Search for the cell housing the specified text and yield its (x, y) center coordinate. 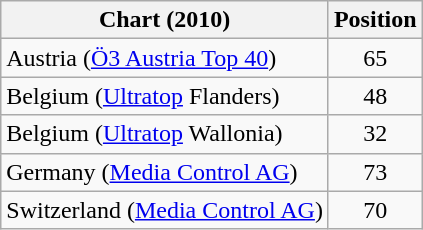
Chart (2010) (165, 20)
32 (375, 134)
Belgium (Ultratop Flanders) (165, 96)
Germany (Media Control AG) (165, 172)
65 (375, 58)
48 (375, 96)
70 (375, 210)
Position (375, 20)
Belgium (Ultratop Wallonia) (165, 134)
Switzerland (Media Control AG) (165, 210)
73 (375, 172)
Austria (Ö3 Austria Top 40) (165, 58)
